Output the (X, Y) coordinate of the center of the cell containing the given text.  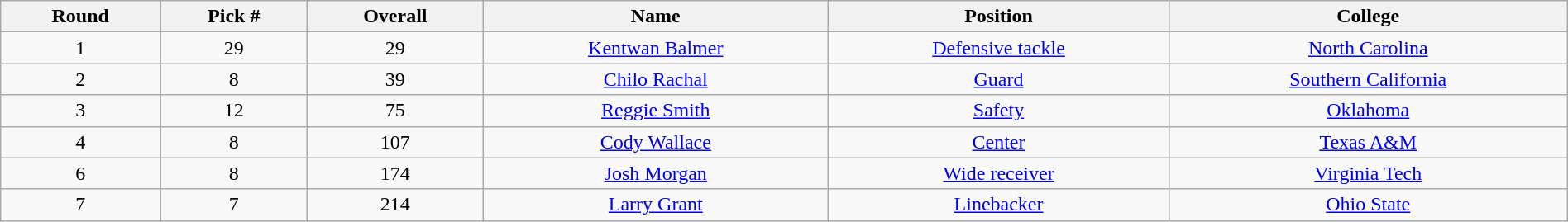
107 (395, 142)
Chilo Rachal (656, 79)
Southern California (1368, 79)
Josh Morgan (656, 173)
Position (999, 17)
Overall (395, 17)
214 (395, 205)
Cody Wallace (656, 142)
Wide receiver (999, 173)
North Carolina (1368, 48)
4 (81, 142)
Virginia Tech (1368, 173)
2 (81, 79)
Round (81, 17)
Oklahoma (1368, 111)
Texas A&M (1368, 142)
Reggie Smith (656, 111)
Kentwan Balmer (656, 48)
3 (81, 111)
Defensive tackle (999, 48)
39 (395, 79)
Larry Grant (656, 205)
Center (999, 142)
1 (81, 48)
Safety (999, 111)
12 (234, 111)
Ohio State (1368, 205)
Guard (999, 79)
Linebacker (999, 205)
Name (656, 17)
174 (395, 173)
6 (81, 173)
75 (395, 111)
College (1368, 17)
Pick # (234, 17)
